Scan for the cell matching the given text and deliver its [X, Y] coordinate at center. 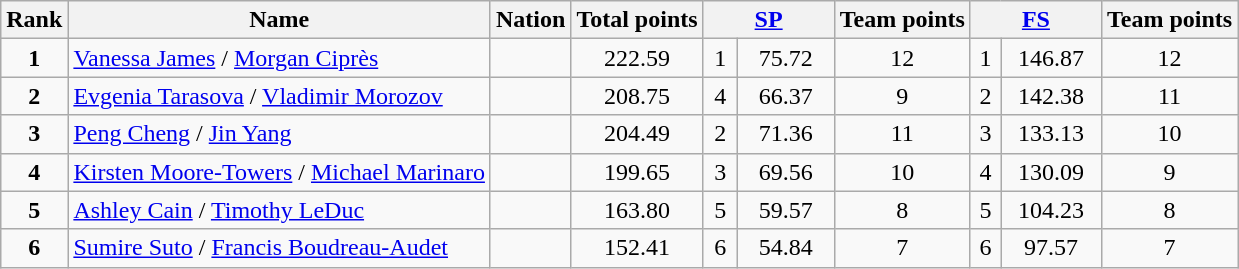
Total points [637, 20]
Name [280, 20]
146.87 [1052, 58]
Nation [530, 20]
208.75 [637, 96]
130.09 [1052, 172]
66.37 [786, 96]
SP [768, 20]
Vanessa James / Morgan Ciprès [280, 58]
199.65 [637, 172]
59.57 [786, 210]
104.23 [1052, 210]
152.41 [637, 248]
75.72 [786, 58]
Peng Cheng / Jin Yang [280, 134]
133.13 [1052, 134]
204.49 [637, 134]
163.80 [637, 210]
Sumire Suto / Francis Boudreau-Audet [280, 248]
Rank [34, 20]
FS [1036, 20]
97.57 [1052, 248]
142.38 [1052, 96]
69.56 [786, 172]
222.59 [637, 58]
Ashley Cain / Timothy LeDuc [280, 210]
71.36 [786, 134]
54.84 [786, 248]
Evgenia Tarasova / Vladimir Morozov [280, 96]
Kirsten Moore-Towers / Michael Marinaro [280, 172]
